From the cell containing the given text, extract its center point as (x, y) coordinate. 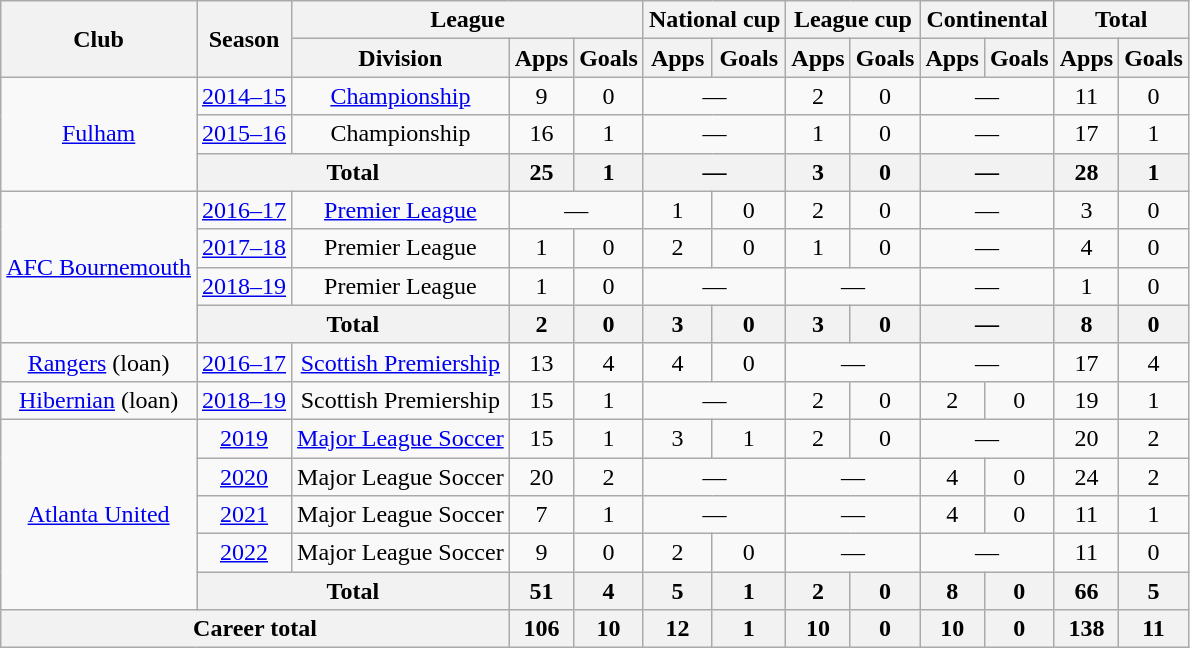
2022 (244, 553)
2021 (244, 515)
2019 (244, 438)
2015–16 (244, 134)
138 (1086, 629)
Rangers (loan) (99, 362)
13 (541, 362)
2020 (244, 477)
28 (1086, 172)
2017–18 (244, 248)
Continental (987, 20)
League cup (853, 20)
Hibernian (loan) (99, 400)
Fulham (99, 134)
16 (541, 134)
25 (541, 172)
2014–15 (244, 96)
Career total (255, 629)
Season (244, 39)
League (468, 20)
66 (1086, 591)
12 (677, 629)
51 (541, 591)
National cup (714, 20)
19 (1086, 400)
AFC Bournemouth (99, 267)
Division (401, 58)
7 (541, 515)
106 (541, 629)
Club (99, 39)
24 (1086, 477)
Atlanta United (99, 514)
